Capture the cell that displays the provided text and extract its [x, y] central coordinate. 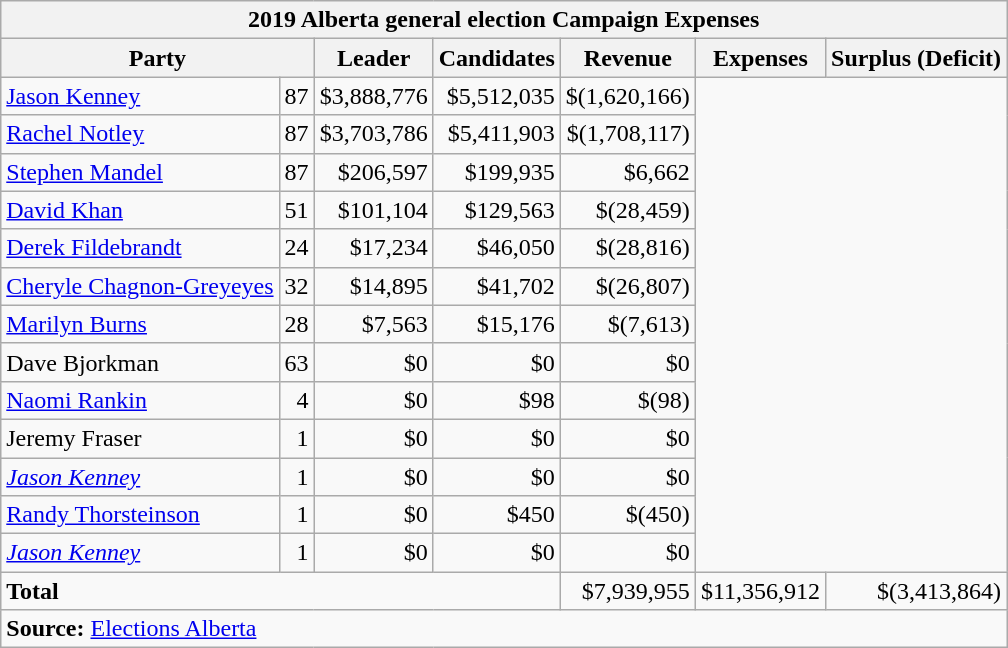
Naomi Rankin [140, 400]
$206,597 [374, 172]
David Khan [140, 210]
$199,935 [496, 172]
2019 Alberta general election Campaign Expenses [504, 20]
$(26,807) [628, 286]
$(7,613) [628, 324]
Total [281, 591]
$6,662 [628, 172]
$7,939,955 [628, 591]
28 [296, 324]
32 [296, 286]
4 [296, 400]
$98 [496, 400]
Revenue [628, 58]
Expenses [760, 58]
$3,888,776 [374, 96]
24 [296, 248]
Marilyn Burns [140, 324]
$101,104 [374, 210]
51 [296, 210]
$7,563 [374, 324]
Surplus (Deficit) [916, 58]
$17,234 [374, 248]
Candidates [496, 58]
$(1,620,166) [628, 96]
$14,895 [374, 286]
Randy Thorsteinson [140, 515]
Party [158, 58]
$(28,816) [628, 248]
$41,702 [496, 286]
Jeremy Fraser [140, 438]
$15,176 [496, 324]
Derek Fildebrandt [140, 248]
$450 [496, 515]
$3,703,786 [374, 134]
$(1,708,117) [628, 134]
Leader [374, 58]
Cheryle Chagnon-Greyeyes [140, 286]
$5,512,035 [496, 96]
$5,411,903 [496, 134]
Source: Elections Alberta [504, 629]
$(3,413,864) [916, 591]
$46,050 [496, 248]
$129,563 [496, 210]
$(28,459) [628, 210]
$(98) [628, 400]
63 [296, 362]
Dave Bjorkman [140, 362]
Rachel Notley [140, 134]
$11,356,912 [760, 591]
Stephen Mandel [140, 172]
$(450) [628, 515]
